Provide the [x, y] coordinate of the cell's center where the given text is located.  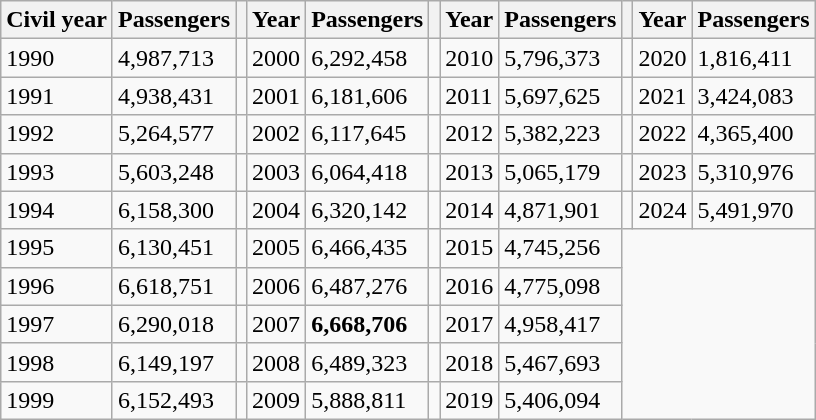
2007 [276, 324]
2022 [662, 134]
5,406,094 [560, 400]
2020 [662, 58]
2023 [662, 172]
3,424,083 [754, 96]
1995 [57, 248]
1996 [57, 286]
2014 [470, 210]
2018 [470, 362]
1990 [57, 58]
2003 [276, 172]
6,487,276 [368, 286]
2019 [470, 400]
1997 [57, 324]
4,871,901 [560, 210]
2012 [470, 134]
4,365,400 [754, 134]
2024 [662, 210]
6,320,142 [368, 210]
2011 [470, 96]
6,149,197 [174, 362]
Civil year [57, 20]
4,987,713 [174, 58]
6,668,706 [368, 324]
6,152,493 [174, 400]
1994 [57, 210]
6,489,323 [368, 362]
5,603,248 [174, 172]
1993 [57, 172]
5,491,970 [754, 210]
2001 [276, 96]
6,117,645 [368, 134]
6,158,300 [174, 210]
6,130,451 [174, 248]
6,292,458 [368, 58]
2010 [470, 58]
5,796,373 [560, 58]
5,264,577 [174, 134]
2021 [662, 96]
5,697,625 [560, 96]
6,290,018 [174, 324]
4,938,431 [174, 96]
4,958,417 [560, 324]
1992 [57, 134]
6,618,751 [174, 286]
6,064,418 [368, 172]
5,065,179 [560, 172]
2009 [276, 400]
5,310,976 [754, 172]
2013 [470, 172]
2008 [276, 362]
2015 [470, 248]
4,775,098 [560, 286]
2004 [276, 210]
5,382,223 [560, 134]
1,816,411 [754, 58]
2016 [470, 286]
6,181,606 [368, 96]
2000 [276, 58]
1998 [57, 362]
2006 [276, 286]
5,888,811 [368, 400]
1999 [57, 400]
6,466,435 [368, 248]
2002 [276, 134]
5,467,693 [560, 362]
2017 [470, 324]
1991 [57, 96]
4,745,256 [560, 248]
2005 [276, 248]
